Provide the [x, y] coordinate of the cell's center where the given text is located.  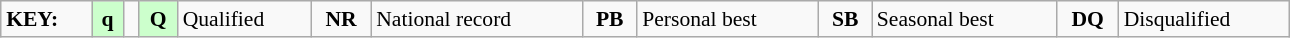
SB [846, 19]
PB [610, 19]
Disqualified [1204, 19]
DQ [1088, 19]
National record [476, 19]
Seasonal best [964, 19]
Q [158, 19]
KEY: [46, 19]
q [108, 19]
Personal best [728, 19]
NR [341, 19]
Qualified [244, 19]
